Determine the [X, Y] coordinate at the center of the cell enclosing the given text.  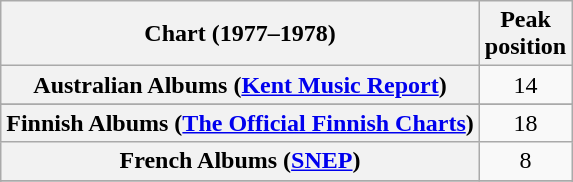
Australian Albums (Kent Music Report) [240, 85]
8 [525, 161]
French Albums (SNEP) [240, 161]
14 [525, 85]
Finnish Albums (The Official Finnish Charts) [240, 123]
Chart (1977–1978) [240, 34]
18 [525, 123]
Peakposition [525, 34]
